Provide the (x, y) coordinate of the cell's center where the given text is located.  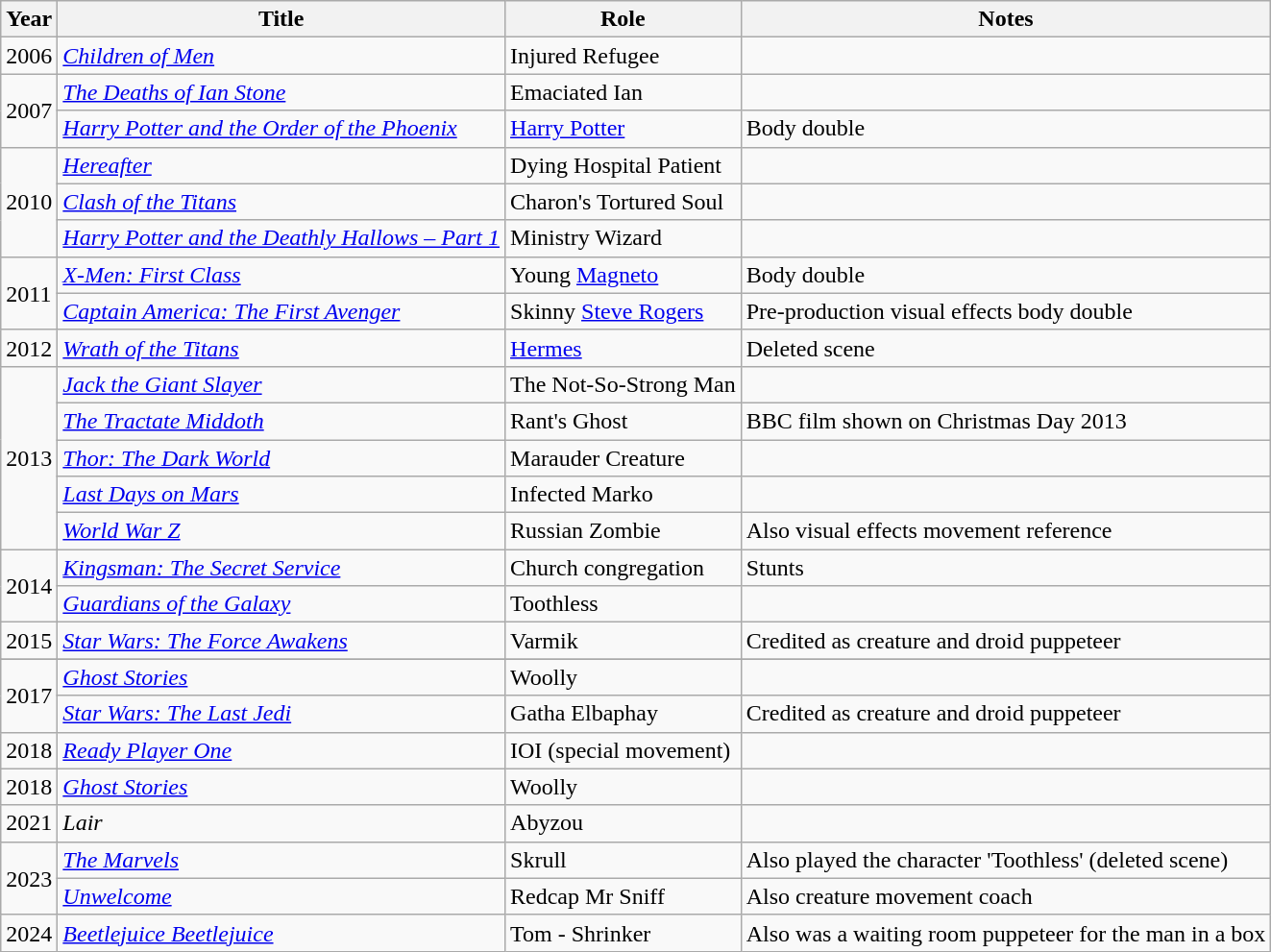
Marauder Creature (623, 458)
Church congregation (623, 568)
2012 (29, 348)
Hereafter (281, 165)
Star Wars: The Last Jedi (281, 714)
2014 (29, 586)
Clash of the Titans (281, 202)
Harry Potter (623, 129)
Unwelcome (281, 896)
Varmik (623, 641)
The Marvels (281, 860)
Harry Potter and the Order of the Phoenix (281, 129)
2024 (29, 933)
Lair (281, 823)
Rant's Ghost (623, 421)
2017 (29, 696)
2011 (29, 293)
The Tractate Middoth (281, 421)
2006 (29, 56)
Captain America: The First Avenger (281, 311)
Jack the Giant Slayer (281, 384)
Role (623, 19)
X-Men: First Class (281, 275)
Title (281, 19)
Stunts (1006, 568)
BBC film shown on Christmas Day 2013 (1006, 421)
Injured Refugee (623, 56)
2021 (29, 823)
Toothless (623, 604)
Skinny Steve Rogers (623, 311)
World War Z (281, 531)
Also was a waiting room puppeteer for the man in a box (1006, 933)
Ready Player One (281, 750)
IOI (special movement) (623, 750)
Wrath of the Titans (281, 348)
The Not-So-Strong Man (623, 384)
Pre-production visual effects body double (1006, 311)
Skrull (623, 860)
Guardians of the Galaxy (281, 604)
Thor: The Dark World (281, 458)
Also creature movement coach (1006, 896)
Deleted scene (1006, 348)
Beetlejuice Beetlejuice (281, 933)
Notes (1006, 19)
The Deaths of Ian Stone (281, 92)
Gatha Elbaphay (623, 714)
Redcap Mr Sniff (623, 896)
Russian Zombie (623, 531)
Also visual effects movement reference (1006, 531)
Tom - Shrinker (623, 933)
Charon's Tortured Soul (623, 202)
2023 (29, 878)
2013 (29, 457)
2015 (29, 641)
Children of Men (281, 56)
Star Wars: The Force Awakens (281, 641)
Year (29, 19)
Last Days on Mars (281, 495)
Emaciated Ian (623, 92)
Also played the character 'Toothless' (deleted scene) (1006, 860)
Hermes (623, 348)
Ministry Wizard (623, 238)
Harry Potter and the Deathly Hallows – Part 1 (281, 238)
Young Magneto (623, 275)
2010 (29, 202)
Infected Marko (623, 495)
2007 (29, 110)
Abyzou (623, 823)
Dying Hospital Patient (623, 165)
Kingsman: The Secret Service (281, 568)
